Detect which cell encompasses the target text, then output its (x, y) center coordinate. 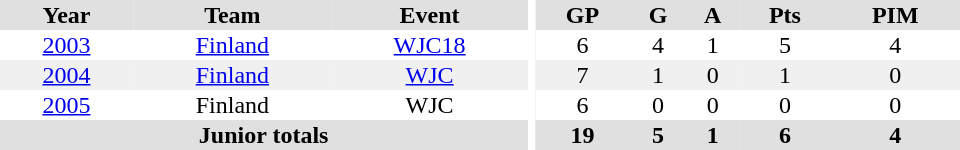
Pts (784, 15)
2003 (66, 45)
7 (582, 75)
Event (430, 15)
2005 (66, 105)
GP (582, 15)
WJC18 (430, 45)
Junior totals (264, 135)
A (712, 15)
19 (582, 135)
Year (66, 15)
Team (232, 15)
2004 (66, 75)
G (658, 15)
PIM (895, 15)
